Identify which cell holds the provided text, then report its [x, y] central coordinate. 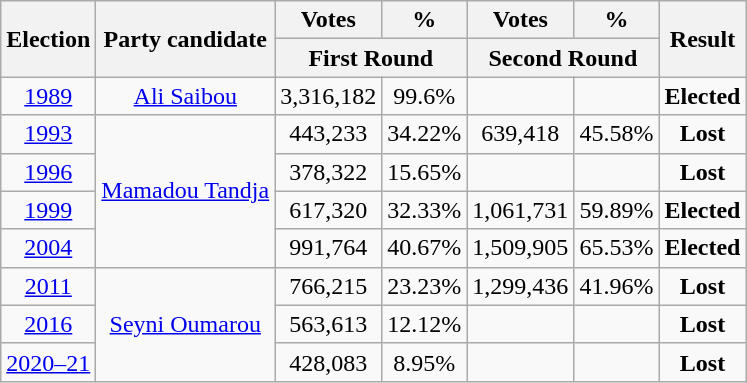
1999 [48, 210]
34.22% [424, 134]
1989 [48, 96]
2016 [48, 324]
1,509,905 [520, 248]
65.53% [616, 248]
45.58% [616, 134]
639,418 [520, 134]
Second Round [563, 58]
Result [702, 39]
3,316,182 [328, 96]
32.33% [424, 210]
First Round [371, 58]
Ali Saibou [186, 96]
41.96% [616, 286]
Election [48, 39]
1,061,731 [520, 210]
2004 [48, 248]
Party candidate [186, 39]
15.65% [424, 172]
766,215 [328, 286]
8.95% [424, 362]
59.89% [616, 210]
Mamadou Tandja [186, 191]
2011 [48, 286]
1996 [48, 172]
563,613 [328, 324]
991,764 [328, 248]
23.23% [424, 286]
99.6% [424, 96]
12.12% [424, 324]
1993 [48, 134]
428,083 [328, 362]
378,322 [328, 172]
443,233 [328, 134]
Seyni Oumarou [186, 324]
2020–21 [48, 362]
40.67% [424, 248]
1,299,436 [520, 286]
617,320 [328, 210]
